For the text-containing cell, return its midpoint in [X, Y] coordinate format. 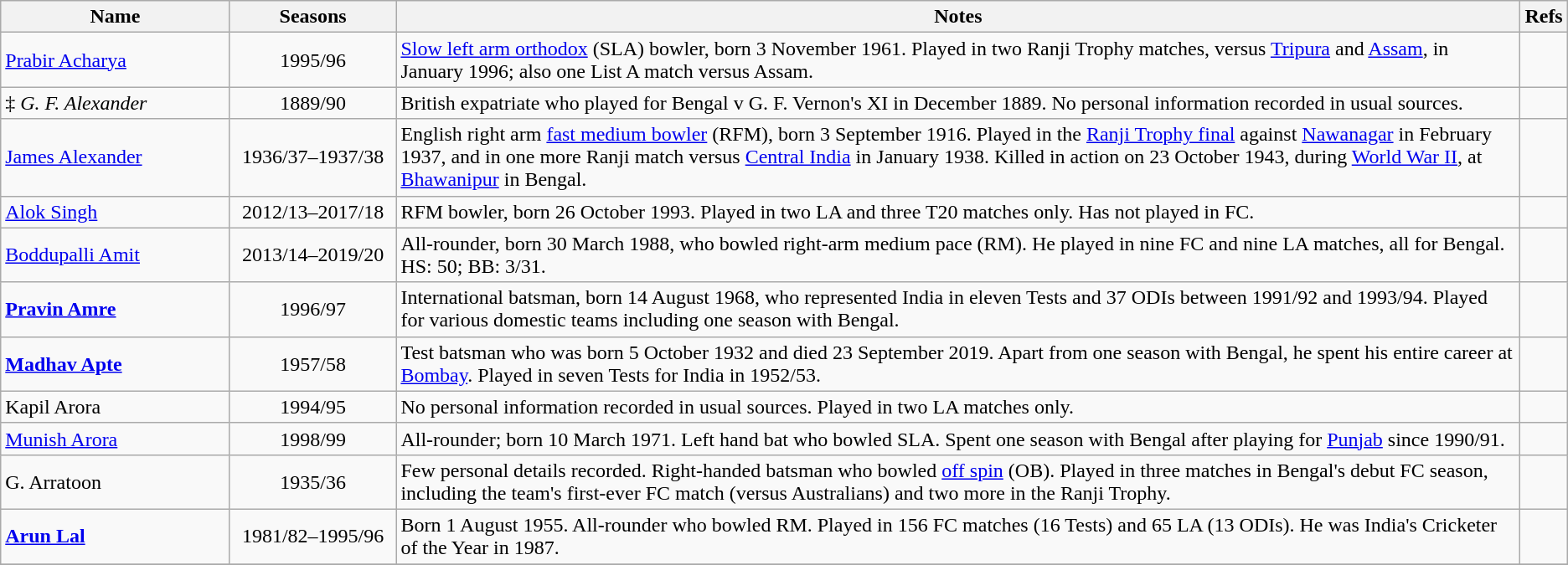
No personal information recorded in usual sources. Played in two LA matches only. [958, 407]
2012/13–2017/18 [313, 212]
Notes [958, 17]
1994/95 [313, 407]
RFM bowler, born 26 October 1993. Played in two LA and three T20 matches only. Has not played in FC. [958, 212]
1981/82–1995/96 [313, 536]
Name [116, 17]
All-rounder; born 10 March 1971. Left hand bat who bowled SLA. Spent one season with Bengal after playing for Punjab since 1990/91. [958, 439]
Arun Lal [116, 536]
Pravin Amre [116, 310]
All-rounder, born 30 March 1988, who bowled right-arm medium pace (RM). He played in nine FC and nine LA matches, all for Bengal. HS: 50; BB: 3/31. [958, 254]
Munish Arora [116, 439]
1995/96 [313, 60]
2013/14–2019/20 [313, 254]
1957/58 [313, 363]
‡ G. F. Alexander [116, 103]
Born 1 August 1955. All-rounder who bowled RM. Played in 156 FC matches (16 Tests) and 65 LA (13 ODIs). He was India's Cricketer of the Year in 1987. [958, 536]
Refs [1544, 17]
Seasons [313, 17]
G. Arratoon [116, 482]
1935/36 [313, 482]
Boddupalli Amit [116, 254]
Prabir Acharya [116, 60]
1936/37–1937/38 [313, 157]
1996/97 [313, 310]
British expatriate who played for Bengal v G. F. Vernon's XI in December 1889. No personal information recorded in usual sources. [958, 103]
James Alexander [116, 157]
Madhav Apte [116, 363]
Alok Singh [116, 212]
Kapil Arora [116, 407]
1889/90 [313, 103]
1998/99 [313, 439]
